Return (X, Y) of the center of cell containing provided text 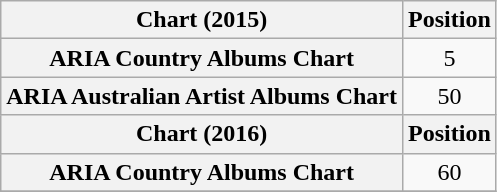
ARIA Australian Artist Albums Chart (202, 96)
50 (450, 96)
60 (450, 172)
Chart (2016) (202, 134)
5 (450, 58)
Chart (2015) (202, 20)
